Determine the (x, y) coordinate at the center of the cell enclosing the given text.  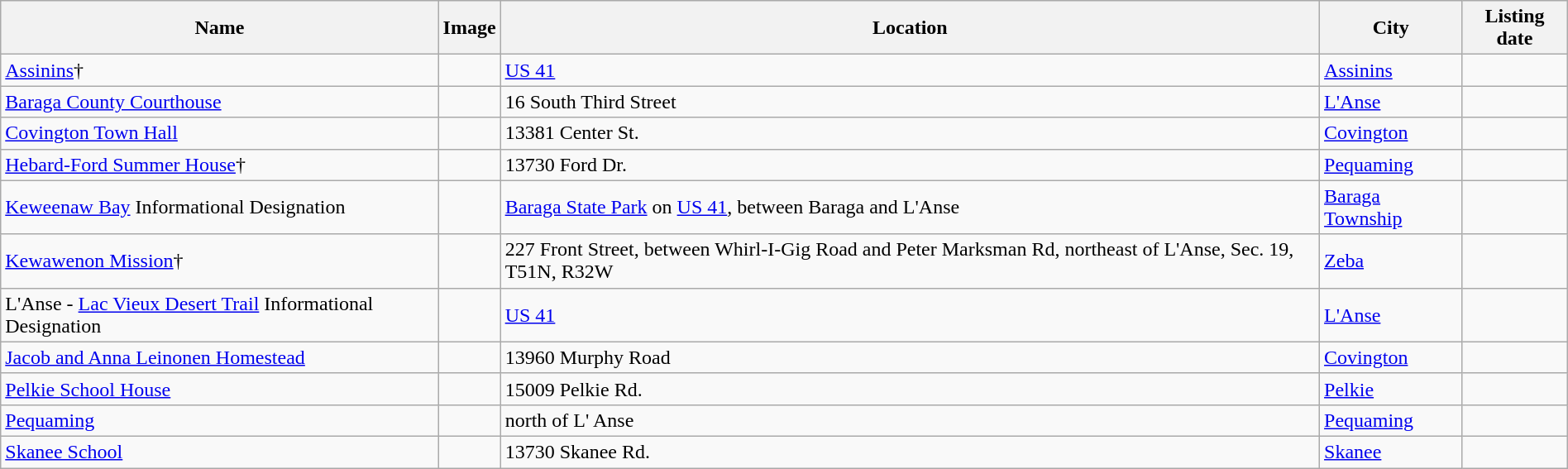
Skanee School (220, 452)
13960 Murphy Road (910, 357)
north of L' Anse (910, 420)
227 Front Street, between Whirl-I-Gig Road and Peter Marksman Rd, northeast of L'Anse, Sec. 19, T51N, R32W (910, 261)
Baraga Township (1391, 207)
Assinins (1391, 70)
Covington Town Hall (220, 133)
Assinins† (220, 70)
City (1391, 28)
13730 Ford Dr. (910, 165)
16 South Third Street (910, 102)
Listing date (1515, 28)
Kewawenon Mission† (220, 261)
Pelkie School House (220, 389)
15009 Pelkie Rd. (910, 389)
L'Anse - Lac Vieux Desert Trail Informational Designation (220, 314)
13381 Center St. (910, 133)
Skanee (1391, 452)
Zeba (1391, 261)
Jacob and Anna Leinonen Homestead (220, 357)
Baraga State Park on US 41, between Baraga and L'Anse (910, 207)
Name (220, 28)
Keweenaw Bay Informational Designation (220, 207)
Pelkie (1391, 389)
Image (470, 28)
13730 Skanee Rd. (910, 452)
Baraga County Courthouse (220, 102)
Location (910, 28)
Hebard-Ford Summer House† (220, 165)
